Find where the given text appears and provide that cell's center as (x, y) coordinate. 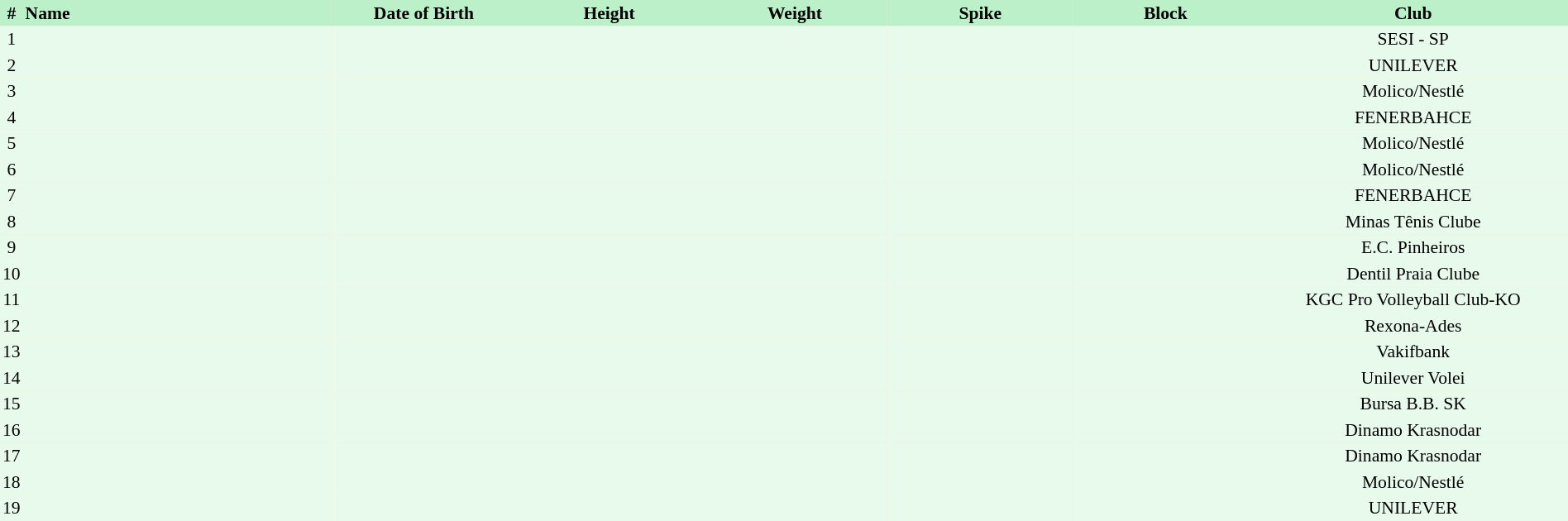
16 (12, 430)
9 (12, 248)
Vakifbank (1413, 352)
13 (12, 352)
Date of Birth (423, 13)
8 (12, 222)
Club (1413, 13)
12 (12, 326)
Block (1165, 13)
Bursa B.B. SK (1413, 404)
19 (12, 508)
17 (12, 456)
18 (12, 482)
Rexona-Ades (1413, 326)
KGC Pro Volleyball Club-KO (1413, 299)
6 (12, 170)
Weight (795, 13)
4 (12, 117)
# (12, 13)
Height (609, 13)
1 (12, 40)
Dentil Praia Clube (1413, 274)
14 (12, 378)
SESI - SP (1413, 40)
Minas Tênis Clube (1413, 222)
11 (12, 299)
15 (12, 404)
Name (177, 13)
10 (12, 274)
5 (12, 144)
Unilever Volei (1413, 378)
3 (12, 91)
7 (12, 195)
2 (12, 65)
Spike (980, 13)
E.C. Pinheiros (1413, 248)
